Search for the cell housing the specified text and yield its (X, Y) center coordinate. 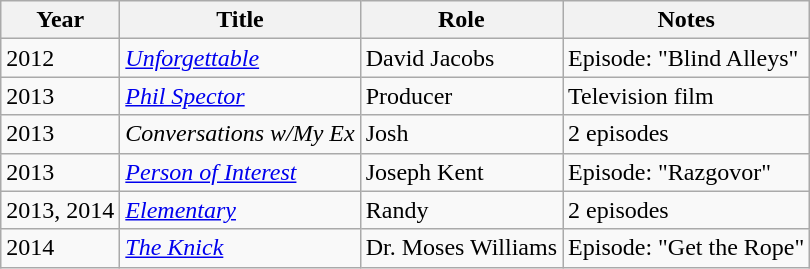
2012 (60, 58)
Dr. Moses Williams (461, 248)
The Knick (240, 248)
Television film (686, 96)
Unforgettable (240, 58)
Person of Interest (240, 172)
Notes (686, 20)
Episode: "Get the Rope" (686, 248)
Conversations w/My Ex (240, 134)
Role (461, 20)
Phil Spector (240, 96)
Josh (461, 134)
2014 (60, 248)
Producer (461, 96)
Episode: "Blind Alleys" (686, 58)
2013, 2014 (60, 210)
Episode: "Razgovor" (686, 172)
David Jacobs (461, 58)
Year (60, 20)
Randy (461, 210)
Elementary (240, 210)
Joseph Kent (461, 172)
Title (240, 20)
